Identify which cell holds the provided text, then report its [X, Y] central coordinate. 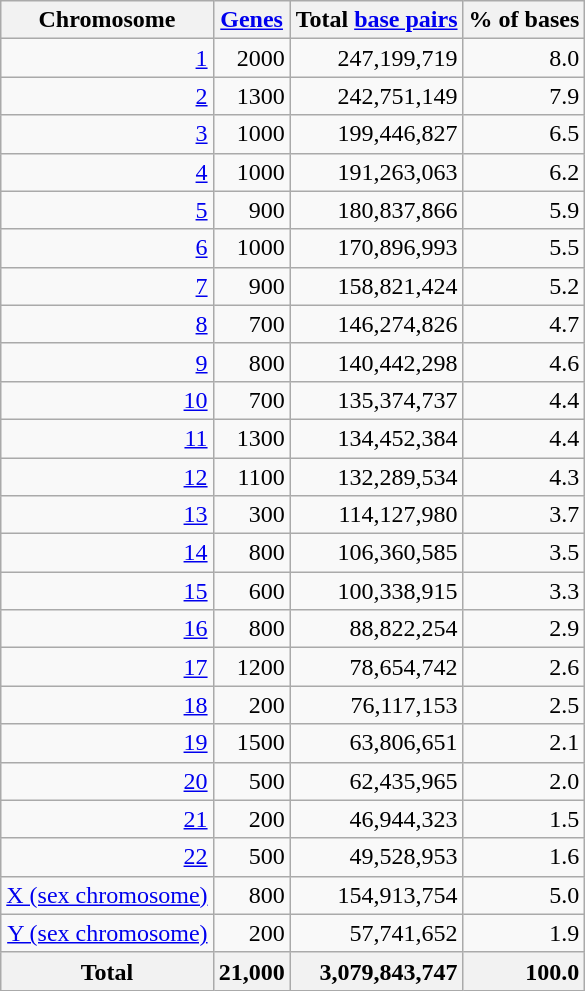
10 [107, 400]
19 [107, 743]
8 [107, 324]
3,079,843,747 [376, 971]
2000 [252, 58]
6 [107, 248]
6.5 [524, 134]
21,000 [252, 971]
22 [107, 857]
135,374,737 [376, 400]
154,913,754 [376, 895]
Y (sex chromosome) [107, 933]
4 [107, 172]
2.0 [524, 781]
4.3 [524, 477]
1500 [252, 743]
5.9 [524, 210]
46,944,323 [376, 819]
1.9 [524, 933]
49,528,953 [376, 857]
5.2 [524, 286]
76,117,153 [376, 705]
13 [107, 515]
3.5 [524, 553]
134,452,384 [376, 438]
62,435,965 [376, 781]
2.9 [524, 629]
Total [107, 971]
140,442,298 [376, 362]
2.1 [524, 743]
3.3 [524, 591]
146,274,826 [376, 324]
247,199,719 [376, 58]
170,896,993 [376, 248]
88,822,254 [376, 629]
2.6 [524, 667]
600 [252, 591]
132,289,534 [376, 477]
78,654,742 [376, 667]
199,446,827 [376, 134]
Genes [252, 20]
14 [107, 553]
1.6 [524, 857]
20 [107, 781]
100,338,915 [376, 591]
Chromosome [107, 20]
1200 [252, 667]
3 [107, 134]
21 [107, 819]
Total base pairs [376, 20]
17 [107, 667]
180,837,866 [376, 210]
8.0 [524, 58]
5.5 [524, 248]
1100 [252, 477]
6.2 [524, 172]
114,127,980 [376, 515]
242,751,149 [376, 96]
1 [107, 58]
3.7 [524, 515]
300 [252, 515]
5 [107, 210]
57,741,652 [376, 933]
11 [107, 438]
1.5 [524, 819]
16 [107, 629]
158,821,424 [376, 286]
2 [107, 96]
7 [107, 286]
2.5 [524, 705]
100.0 [524, 971]
15 [107, 591]
18 [107, 705]
5.0 [524, 895]
63,806,651 [376, 743]
106,360,585 [376, 553]
9 [107, 362]
4.7 [524, 324]
12 [107, 477]
4.6 [524, 362]
191,263,063 [376, 172]
% of bases [524, 20]
7.9 [524, 96]
X (sex chromosome) [107, 895]
